Provide the (X, Y) coordinate of the cell's center where the given text is located.  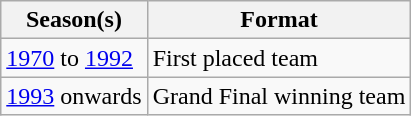
1993 onwards (74, 96)
Grand Final winning team (279, 96)
Season(s) (74, 20)
1970 to 1992 (74, 58)
First placed team (279, 58)
Format (279, 20)
